Scan for the cell matching the given text and deliver its (X, Y) coordinate at center. 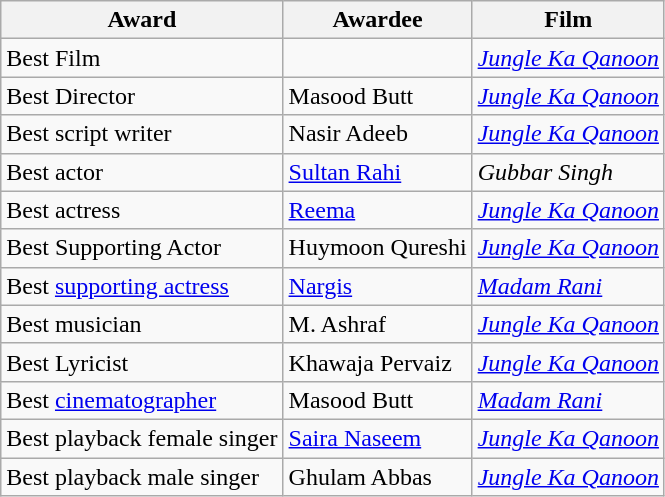
Huymoon Qureshi (378, 248)
Award (142, 20)
Best musician (142, 324)
Best supporting actress (142, 286)
Nargis (378, 286)
Best Lyricist (142, 362)
Best script writer (142, 134)
Best actress (142, 210)
Khawaja Pervaiz (378, 362)
Best playback female singer (142, 438)
Reema (378, 210)
Best Director (142, 96)
Best actor (142, 172)
Awardee (378, 20)
Saira Naseem (378, 438)
Gubbar Singh (568, 172)
Film (568, 20)
Sultan Rahi (378, 172)
Nasir Adeeb (378, 134)
Best Supporting Actor (142, 248)
Ghulam Abbas (378, 477)
M. Ashraf (378, 324)
Best cinematographer (142, 400)
Best Film (142, 58)
Best playback male singer (142, 477)
